Determine the (x, y) coordinate at the center of the cell enclosing the given text.  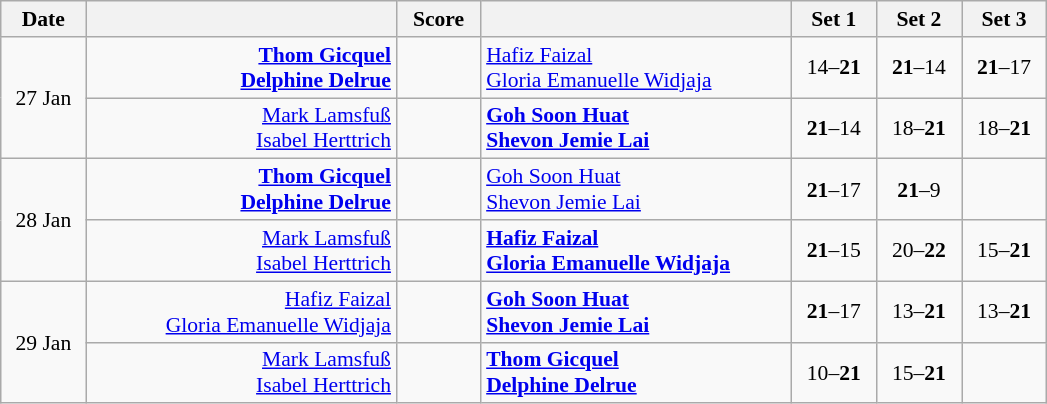
Date (44, 19)
29 Jan (44, 342)
20–22 (918, 250)
Set 1 (834, 19)
Set 2 (918, 19)
Set 3 (1004, 19)
14–21 (834, 68)
21–9 (918, 190)
27 Jan (44, 98)
28 Jan (44, 220)
10–21 (834, 372)
Score (438, 19)
21–15 (834, 250)
